Scan for the cell matching the given text and deliver its [x, y] coordinate at center. 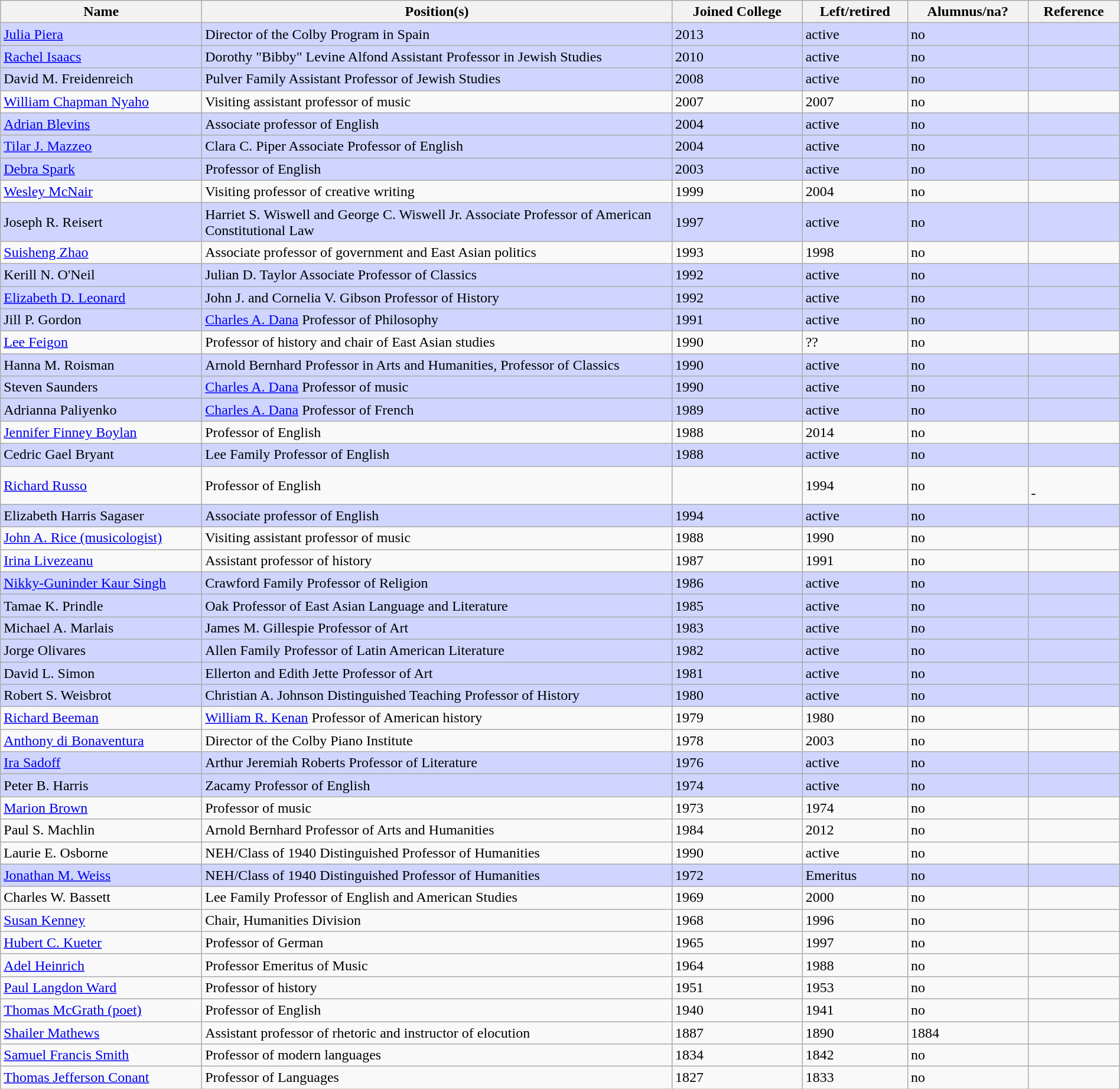
Robert S. Weisbrot [102, 696]
1978 [737, 741]
Lee Feigon [102, 343]
Arnold Bernhard Professor in Arts and Humanities, Professor of Classics [437, 365]
Crawford Family Professor of Religion [437, 583]
Rachel Isaacs [102, 57]
Jonathan M. Weiss [102, 875]
Marion Brown [102, 808]
Julian D. Taylor Associate Professor of Classics [437, 275]
Charles W. Bassett [102, 898]
1984 [737, 830]
1968 [737, 920]
Tamae K. Prindle [102, 605]
Susan Kenney [102, 920]
John J. and Cornelia V. Gibson Professor of History [437, 297]
Shailer Mathews [102, 1033]
1890 [855, 1033]
1998 [855, 252]
Name [102, 12]
1989 [737, 410]
2012 [855, 830]
1976 [737, 763]
John A. Rice (musicologist) [102, 538]
1996 [855, 920]
Samuel Francis Smith [102, 1055]
Kerill N. O'Neil [102, 275]
Jennifer Finney Boylan [102, 432]
Michael A. Marlais [102, 628]
Charles A. Dana Professor of music [437, 387]
Harriet S. Wiswell and George C. Wiswell Jr. Associate Professor of American Constitutional Law [437, 222]
Elizabeth D. Leonard [102, 297]
?? [855, 343]
2000 [855, 898]
Wesley McNair [102, 191]
1953 [855, 987]
Tilar J. Mazzeo [102, 146]
Hanna M. Roisman [102, 365]
Irina Livezeanu [102, 560]
Joseph R. Reisert [102, 222]
Assistant professor of history [437, 560]
Associate professor of government and East Asian politics [437, 252]
James M. Gillespie Professor of Art [437, 628]
Lee Family Professor of English and American Studies [437, 898]
1993 [737, 252]
Thomas Jefferson Conant [102, 1078]
Anthony di Bonaventura [102, 741]
Christian A. Johnson Distinguished Teaching Professor of History [437, 696]
Peter B. Harris [102, 785]
Joined College [737, 12]
Adrian Blevins [102, 124]
1940 [737, 1010]
Assistant professor of rhetoric and instructor of elocution [437, 1033]
Lee Family Professor of English [437, 455]
1834 [737, 1055]
Ellerton and Edith Jette Professor of Art [437, 673]
Director of the Colby Program in Spain [437, 34]
William R. Kenan Professor of American history [437, 718]
David L. Simon [102, 673]
Thomas McGrath (poet) [102, 1010]
Laurie E. Osborne [102, 853]
1981 [737, 673]
Charles A. Dana Professor of Philosophy [437, 320]
Professor of modern languages [437, 1055]
1982 [737, 650]
1972 [737, 875]
Richard Beeman [102, 718]
William Chapman Nyaho [102, 102]
Arnold Bernhard Professor of Arts and Humanities [437, 830]
1833 [855, 1078]
2013 [737, 34]
Pulver Family Assistant Professor of Jewish Studies [437, 79]
Alumnus/na? [968, 12]
Director of the Colby Piano Institute [437, 741]
Steven Saunders [102, 387]
1973 [737, 808]
Nikky-Guninder Kaur Singh [102, 583]
Cedric Gael Bryant [102, 455]
Allen Family Professor of Latin American Literature [437, 650]
David M. Freidenreich [102, 79]
Dorothy "Bibby" Levine Alfond Assistant Professor in Jewish Studies [437, 57]
1964 [737, 965]
1986 [737, 583]
Jorge Olivares [102, 650]
Clara C. Piper Associate Professor of English [437, 146]
- [1074, 485]
1987 [737, 560]
Professor of history [437, 987]
2008 [737, 79]
Professor Emeritus of Music [437, 965]
2010 [737, 57]
Paul Langdon Ward [102, 987]
Arthur Jeremiah Roberts Professor of Literature [437, 763]
1951 [737, 987]
Hubert C. Kueter [102, 943]
1827 [737, 1078]
1965 [737, 943]
Richard Russo [102, 485]
Professor of history and chair of East Asian studies [437, 343]
Oak Professor of East Asian Language and Literature [437, 605]
Ira Sadoff [102, 763]
1887 [737, 1033]
1983 [737, 628]
Left/retired [855, 12]
Adel Heinrich [102, 965]
1842 [855, 1055]
Paul S. Machlin [102, 830]
Position(s) [437, 12]
Reference [1074, 12]
1941 [855, 1010]
Professor of music [437, 808]
Jill P. Gordon [102, 320]
Adrianna Paliyenko [102, 410]
Visiting professor of creative writing [437, 191]
Chair, Humanities Division [437, 920]
1969 [737, 898]
Charles A. Dana Professor of French [437, 410]
Julia Piera [102, 34]
1979 [737, 718]
Professor of Languages [437, 1078]
Suisheng Zhao [102, 252]
Emeritus [855, 875]
Debra Spark [102, 169]
Elizabeth Harris Sagaser [102, 516]
1884 [968, 1033]
1999 [737, 191]
Professor of German [437, 943]
1985 [737, 605]
2014 [855, 432]
Zacamy Professor of English [437, 785]
